Capture the cell that displays the provided text and extract its [x, y] central coordinate. 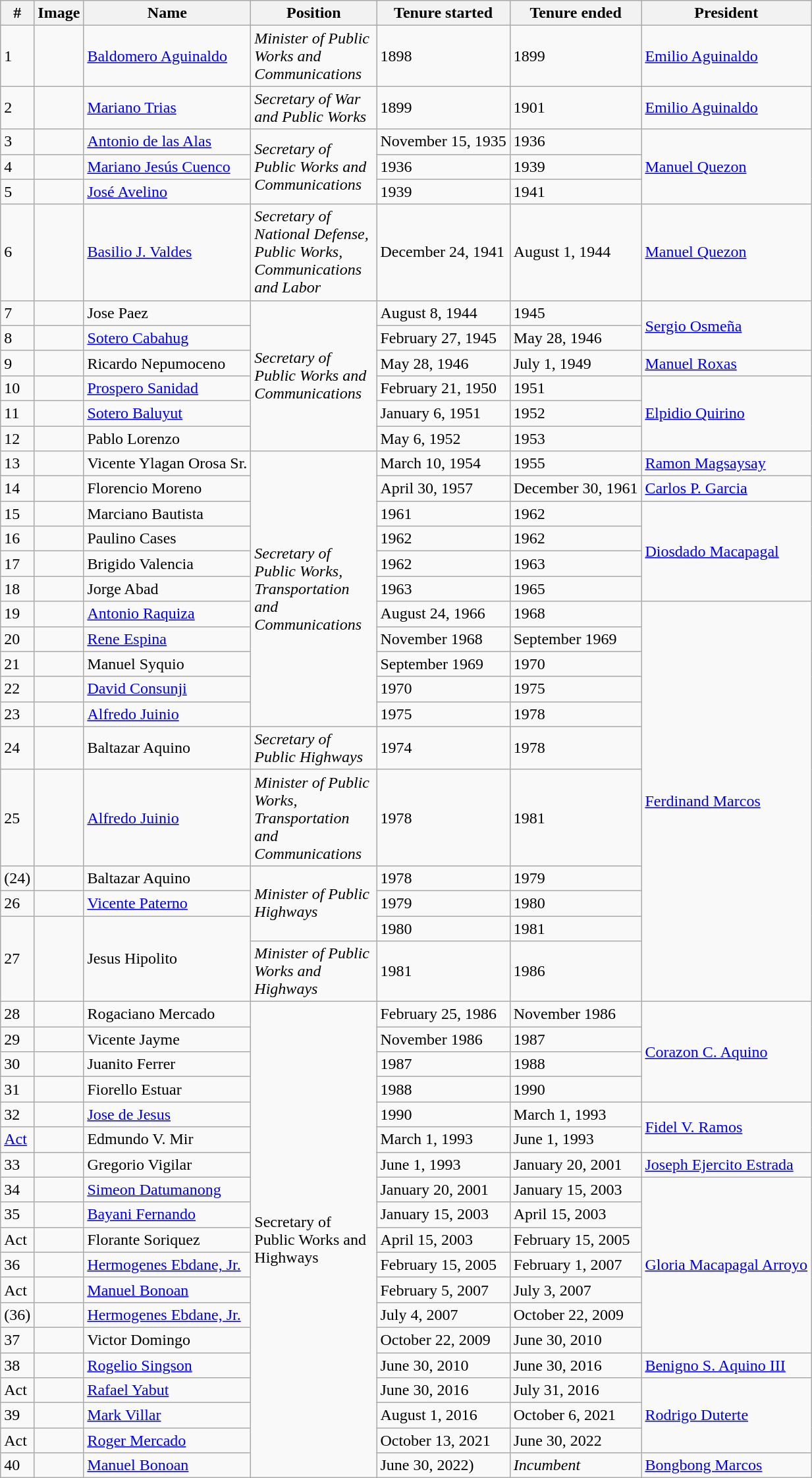
February 21, 1950 [443, 388]
Florencio Moreno [167, 489]
Ferdinand Marcos [726, 802]
August 24, 1966 [443, 614]
27 [17, 958]
February 1, 2007 [576, 1265]
Vicente Paterno [167, 903]
24 [17, 748]
February 27, 1945 [443, 338]
Fidel V. Ramos [726, 1127]
29 [17, 1039]
January 6, 1951 [443, 413]
Rafael Yabut [167, 1390]
May 6, 1952 [443, 438]
18 [17, 589]
Edmundo V. Mir [167, 1139]
July 1, 1949 [576, 363]
Minister of Public Highways [313, 903]
31 [17, 1089]
22 [17, 689]
Minister of Public Works and Highways [313, 972]
Carlos P. Garcia [726, 489]
Juanito Ferrer [167, 1064]
15 [17, 514]
Vicente Ylagan Orosa Sr. [167, 464]
Simeon Datumanong [167, 1190]
August 1, 1944 [576, 252]
1898 [443, 56]
Secretary of Public Works and Highways [313, 1240]
Image [59, 13]
August 8, 1944 [443, 313]
Minister of Public Works and Communications [313, 56]
1986 [576, 972]
November 1968 [443, 639]
25 [17, 817]
40 [17, 1465]
October 6, 2021 [576, 1415]
Brigido Valencia [167, 564]
16 [17, 539]
1951 [576, 388]
35 [17, 1215]
8 [17, 338]
1955 [576, 464]
July 4, 2007 [443, 1315]
Tenure started [443, 13]
1952 [576, 413]
32 [17, 1114]
12 [17, 438]
36 [17, 1265]
Ricardo Nepumoceno [167, 363]
Mariano Jesús Cuenco [167, 167]
19 [17, 614]
Ramon Magsaysay [726, 464]
23 [17, 714]
# [17, 13]
6 [17, 252]
June 30, 2022 [576, 1440]
Florante Soriquez [167, 1240]
Jose Paez [167, 313]
1945 [576, 313]
Rogaciano Mercado [167, 1014]
1 [17, 56]
Marciano Bautista [167, 514]
August 1, 2016 [443, 1415]
5 [17, 192]
Tenure ended [576, 13]
1968 [576, 614]
Jesus Hipolito [167, 958]
Antonio Raquiza [167, 614]
Mariano Trias [167, 108]
July 3, 2007 [576, 1290]
Victor Domingo [167, 1340]
Roger Mercado [167, 1440]
Joseph Ejercito Estrada [726, 1164]
Bayani Fernando [167, 1215]
2 [17, 108]
Secretary of National Defense, Public Works, Communications and Labor [313, 252]
Basilio J. Valdes [167, 252]
Diosdado Macapagal [726, 551]
14 [17, 489]
Manuel Syquio [167, 664]
Rodrigo Duterte [726, 1415]
David Consunji [167, 689]
February 25, 1986 [443, 1014]
3 [17, 142]
1901 [576, 108]
March 10, 1954 [443, 464]
Secretary of Public Works, Transportation and Communications [313, 589]
Gregorio Vigilar [167, 1164]
39 [17, 1415]
April 30, 1957 [443, 489]
December 24, 1941 [443, 252]
20 [17, 639]
Bongbong Marcos [726, 1465]
Jorge Abad [167, 589]
10 [17, 388]
1965 [576, 589]
Prospero Sanidad [167, 388]
4 [17, 167]
1953 [576, 438]
Corazon C. Aquino [726, 1052]
17 [17, 564]
7 [17, 313]
Sotero Baluyut [167, 413]
Pablo Lorenzo [167, 438]
José Avelino [167, 192]
Name [167, 13]
1974 [443, 748]
Benigno S. Aquino III [726, 1365]
9 [17, 363]
July 31, 2016 [576, 1390]
Baldomero Aguinaldo [167, 56]
Antonio de las Alas [167, 142]
37 [17, 1340]
(36) [17, 1315]
Sergio Osmeña [726, 325]
28 [17, 1014]
38 [17, 1365]
11 [17, 413]
February 5, 2007 [443, 1290]
Incumbent [576, 1465]
Paulino Cases [167, 539]
13 [17, 464]
December 30, 1961 [576, 489]
Manuel Roxas [726, 363]
30 [17, 1064]
1941 [576, 192]
Vicente Jayme [167, 1039]
Position [313, 13]
33 [17, 1164]
June 30, 2022) [443, 1465]
November 15, 1935 [443, 142]
34 [17, 1190]
Fiorello Estuar [167, 1089]
26 [17, 903]
Minister of Public Works, Transportation and Communications [313, 817]
Jose de Jesus [167, 1114]
October 13, 2021 [443, 1440]
Secretary of War and Public Works [313, 108]
(24) [17, 878]
Secretary of Public Highways [313, 748]
Gloria Macapagal Arroyo [726, 1265]
Mark Villar [167, 1415]
Rene Espina [167, 639]
Sotero Cabahug [167, 338]
Elpidio Quirino [726, 413]
President [726, 13]
1961 [443, 514]
21 [17, 664]
Rogelio Singson [167, 1365]
